Return the [x, y] coordinate for the center point of the cell that contains the specified text.  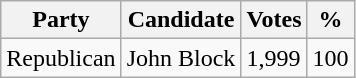
% [330, 20]
Candidate [181, 20]
100 [330, 58]
John Block [181, 58]
1,999 [274, 58]
Republican [61, 58]
Party [61, 20]
Votes [274, 20]
